Return (X, Y) of the center of cell containing provided text 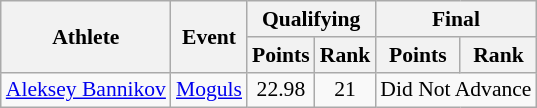
Athlete (86, 36)
Qualifying (311, 19)
Did Not Advance (456, 90)
Aleksey Bannikov (86, 90)
22.98 (281, 90)
Final (456, 19)
21 (346, 90)
Moguls (209, 90)
Event (209, 36)
